Determine the (X, Y) coordinate at the center of the cell enclosing the given text.  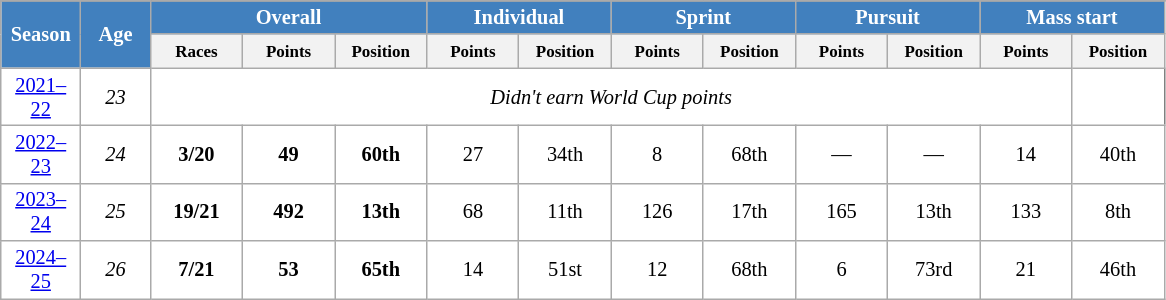
53 (288, 270)
11th (565, 212)
133 (1026, 212)
46th (1118, 270)
51st (565, 270)
Overall (288, 17)
2021–22 (41, 97)
21 (1026, 270)
7/21 (196, 270)
8th (1118, 212)
60th (381, 154)
126 (657, 212)
73rd (934, 270)
17th (749, 212)
2023–24 (41, 212)
Age (116, 34)
8 (657, 154)
25 (116, 212)
23 (116, 97)
40th (1118, 154)
492 (288, 212)
Didn't earn World Cup points (611, 97)
3/20 (196, 154)
24 (116, 154)
2024–25 (41, 270)
Sprint (703, 17)
2022–23 (41, 154)
Mass start (1072, 17)
19/21 (196, 212)
6 (841, 270)
Season (41, 34)
65th (381, 270)
68 (473, 212)
27 (473, 154)
Individual (519, 17)
12 (657, 270)
Races (196, 51)
34th (565, 154)
Pursuit (887, 17)
26 (116, 270)
165 (841, 212)
49 (288, 154)
